Provide the (x, y) coordinate of the cell's center where the given text is located.  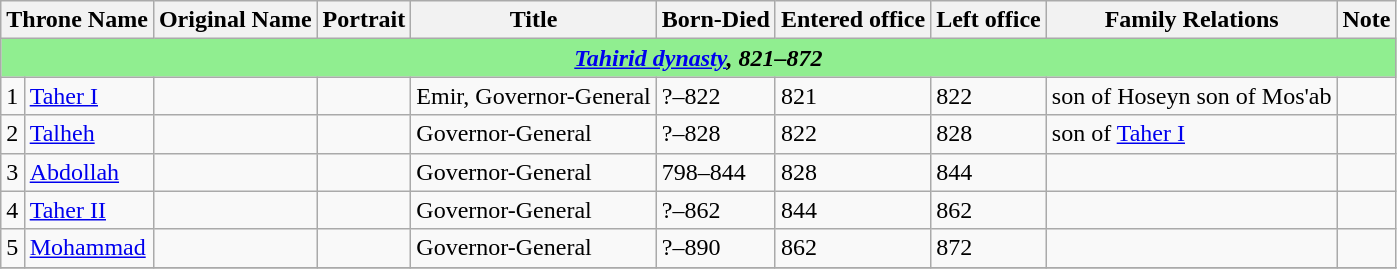
Tahirid dynasty, 821–872 (698, 58)
2 (12, 134)
Title (534, 20)
4 (12, 210)
Talheh (88, 134)
?–890 (716, 248)
Note (1366, 20)
Throne Name (78, 20)
Family Relations (1192, 20)
821 (852, 96)
Original Name (235, 20)
798–844 (716, 172)
Taher II (88, 210)
Mohammad (88, 248)
son of Taher I (1192, 134)
Taher I (88, 96)
?–862 (716, 210)
1 (12, 96)
Portrait (364, 20)
Emir, Governor-General (534, 96)
?–828 (716, 134)
son of Hoseyn son of Mos'ab (1192, 96)
Born-Died (716, 20)
Left office (989, 20)
3 (12, 172)
872 (989, 248)
5 (12, 248)
Abdollah (88, 172)
?–822 (716, 96)
Entered office (852, 20)
